For the text-containing cell, return its midpoint in (X, Y) coordinate format. 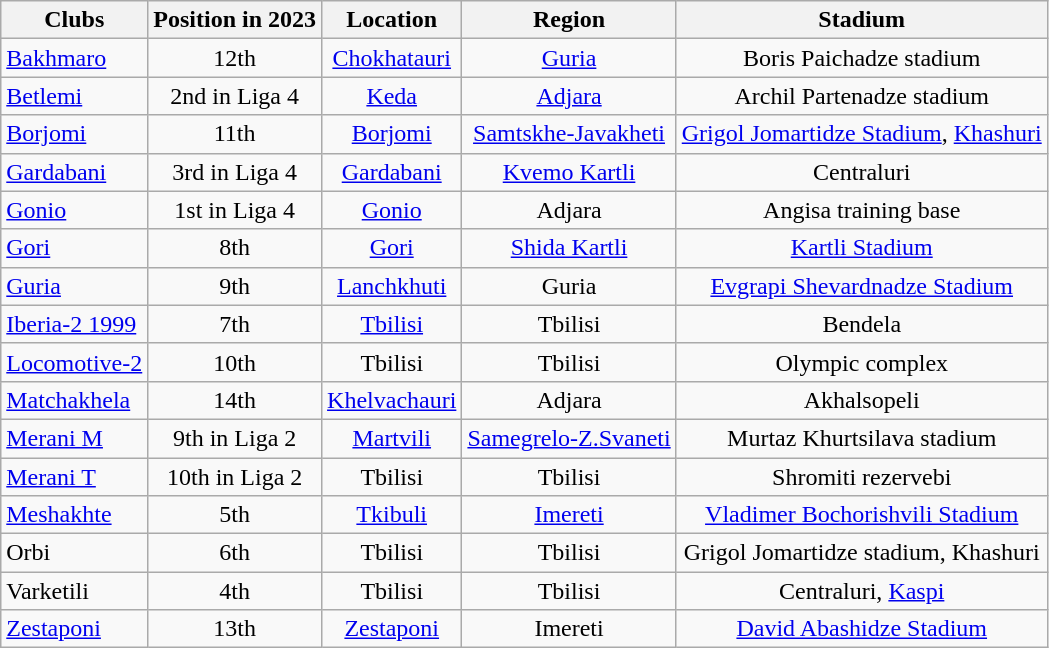
Lanchkhuti (392, 286)
12th (235, 58)
Betlemi (74, 96)
1st in Liga 4 (235, 210)
Murtaz Khurtsilava stadium (862, 438)
Shida Kartli (569, 248)
Clubs (74, 20)
Samegrelo-Z.Svaneti (569, 438)
7th (235, 324)
Location (392, 20)
Vladimer Bochorishvili Stadium (862, 515)
13th (235, 629)
Evgrapi Shevardnadze Stadium (862, 286)
Tkibuli (392, 515)
Centraluri, Kaspi (862, 591)
Meshakhte (74, 515)
6th (235, 553)
2nd in Liga 4 (235, 96)
Iberia-2 1999 (74, 324)
5th (235, 515)
Samtskhe-Javakheti (569, 134)
11th (235, 134)
3rd in Liga 4 (235, 172)
Position in 2023 (235, 20)
Orbi (74, 553)
Grigol Jomartidze stadium, Khashuri (862, 553)
Stadium (862, 20)
14th (235, 400)
Keda (392, 96)
Matchakhela (74, 400)
10th (235, 362)
Boris Paichadze stadium (862, 58)
Locomotive-2 (74, 362)
Archil Partenadze stadium (862, 96)
Olympic complex (862, 362)
Shromiti rezervebi (862, 477)
Angisa training base (862, 210)
Grigol Jomartidze Stadium, Khashuri (862, 134)
Merani M (74, 438)
Chokhatauri (392, 58)
Khelvachauri (392, 400)
Kartli Stadium (862, 248)
Kvemo Kartli (569, 172)
8th (235, 248)
10th in Liga 2 (235, 477)
9th (235, 286)
Region (569, 20)
Bendela (862, 324)
David Abashidze Stadium (862, 629)
Merani T (74, 477)
Martvili (392, 438)
Centraluri (862, 172)
Varketili (74, 591)
9th in Liga 2 (235, 438)
4th (235, 591)
Akhalsopeli (862, 400)
Bakhmaro (74, 58)
